Return the (X, Y) coordinate for the center point of the cell that contains the specified text.  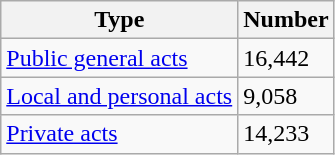
9,058 (286, 96)
Private acts (120, 134)
14,233 (286, 134)
Local and personal acts (120, 96)
Public general acts (120, 58)
Type (120, 20)
16,442 (286, 58)
Number (286, 20)
